Detect which cell encompasses the target text, then output its (x, y) center coordinate. 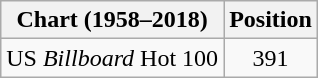
US Billboard Hot 100 (112, 58)
Chart (1958–2018) (112, 20)
391 (271, 58)
Position (271, 20)
